Search for the cell housing the specified text and yield its [x, y] center coordinate. 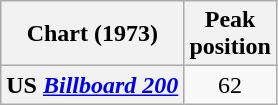
62 [230, 85]
US Billboard 200 [92, 85]
Peakposition [230, 34]
Chart (1973) [92, 34]
